Provide the (X, Y) coordinate of the cell's center where the given text is located.  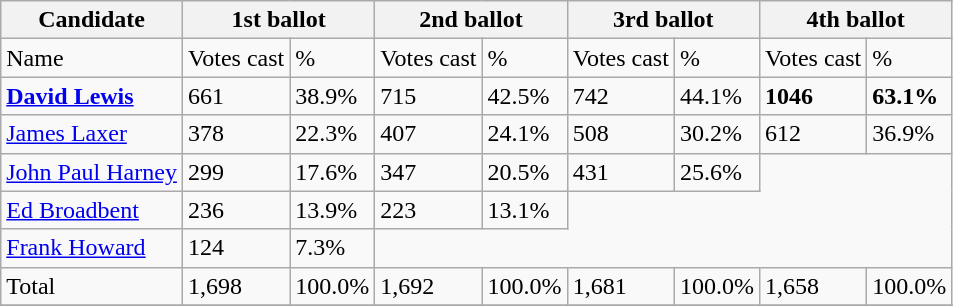
Total (92, 286)
James Laxer (92, 134)
Name (92, 58)
David Lewis (92, 96)
7.3% (332, 248)
36.9% (910, 134)
2nd ballot (471, 20)
Ed Broadbent (92, 210)
38.9% (332, 96)
407 (428, 134)
1,658 (812, 286)
508 (620, 134)
4th ballot (855, 20)
1,692 (428, 286)
223 (428, 210)
Frank Howard (92, 248)
347 (428, 172)
John Paul Harney (92, 172)
63.1% (910, 96)
715 (428, 96)
13.9% (332, 210)
24.1% (524, 134)
378 (236, 134)
236 (236, 210)
42.5% (524, 96)
13.1% (524, 210)
30.2% (716, 134)
1,698 (236, 286)
124 (236, 248)
299 (236, 172)
661 (236, 96)
1046 (812, 96)
44.1% (716, 96)
25.6% (716, 172)
742 (620, 96)
1st ballot (278, 20)
1,681 (620, 286)
3rd ballot (663, 20)
17.6% (332, 172)
22.3% (332, 134)
20.5% (524, 172)
612 (812, 134)
431 (620, 172)
Candidate (92, 20)
